Return (X, Y) of the center of cell containing provided text 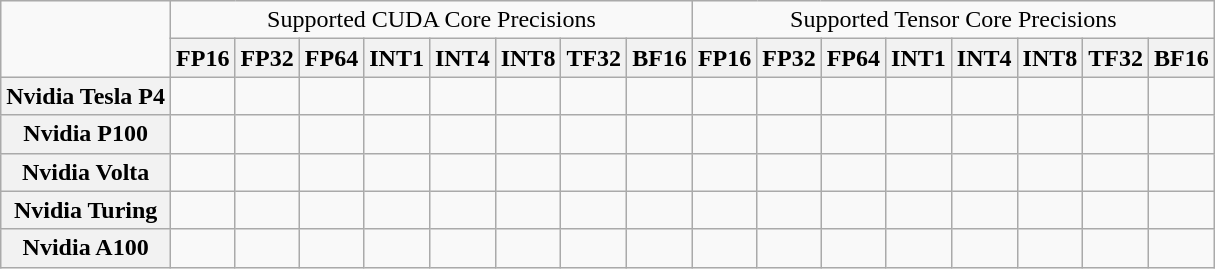
Supported CUDA Core Precisions (432, 20)
Supported Tensor Core Precisions (953, 20)
Nvidia Turing (86, 210)
Nvidia P100 (86, 134)
Nvidia Volta (86, 172)
Nvidia Tesla P4 (86, 96)
Nvidia A100 (86, 248)
